Detect which cell encompasses the target text, then output its [x, y] center coordinate. 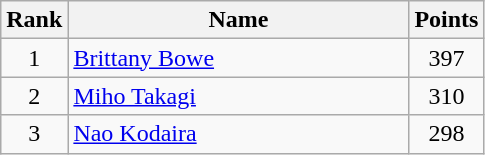
Name [238, 20]
310 [446, 96]
2 [34, 96]
397 [446, 58]
1 [34, 58]
Points [446, 20]
3 [34, 134]
Nao Kodaira [238, 134]
298 [446, 134]
Rank [34, 20]
Miho Takagi [238, 96]
Brittany Bowe [238, 58]
